Output the [x, y] coordinate of the center of the cell containing the given text.  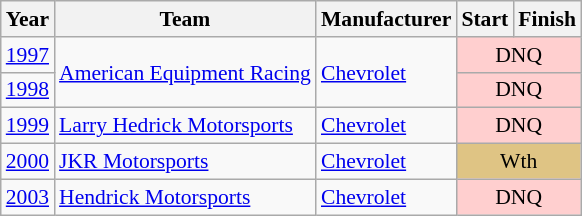
Start [484, 19]
Wth [518, 162]
Hendrick Motorsports [185, 197]
1998 [28, 90]
Manufacturer [386, 19]
American Equipment Racing [185, 72]
JKR Motorsports [185, 162]
1999 [28, 126]
Finish [547, 19]
2000 [28, 162]
Team [185, 19]
Year [28, 19]
Larry Hedrick Motorsports [185, 126]
1997 [28, 55]
2003 [28, 197]
